Identify which cell holds the provided text, then report its (x, y) central coordinate. 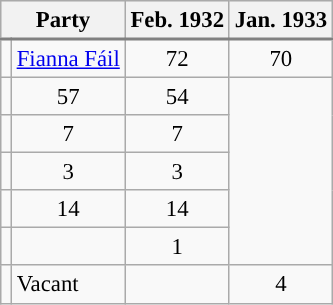
54 (177, 97)
Vacant (68, 285)
Feb. 1932 (177, 20)
72 (177, 58)
Party (63, 20)
Jan. 1933 (280, 20)
70 (280, 58)
1 (177, 247)
57 (68, 97)
4 (280, 285)
Fianna Fáil (68, 58)
